Output the [X, Y] coordinate of the center of the cell containing the given text.  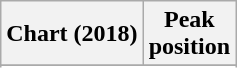
Peakposition [189, 34]
Chart (2018) [72, 34]
